Search for the cell housing the specified text and yield its (X, Y) center coordinate. 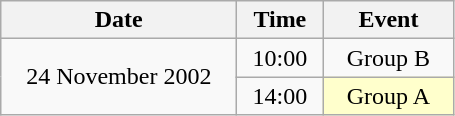
Time (280, 20)
14:00 (280, 96)
24 November 2002 (119, 77)
10:00 (280, 58)
Group A (388, 96)
Group B (388, 58)
Event (388, 20)
Date (119, 20)
